Return the (X, Y) coordinate for the center point of the cell that contains the specified text.  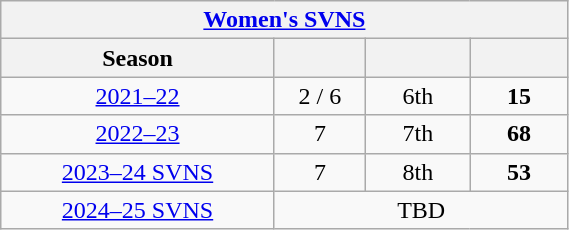
2022–23 (138, 134)
2023–24 SVNS (138, 172)
53 (519, 172)
2 / 6 (320, 96)
68 (519, 134)
Season (138, 58)
8th (418, 172)
TBD (421, 210)
2021–22 (138, 96)
15 (519, 96)
6th (418, 96)
2024–25 SVNS (138, 210)
7th (418, 134)
Women's SVNS (284, 20)
